Return the [X, Y] coordinate for the center point of the cell that contains the specified text.  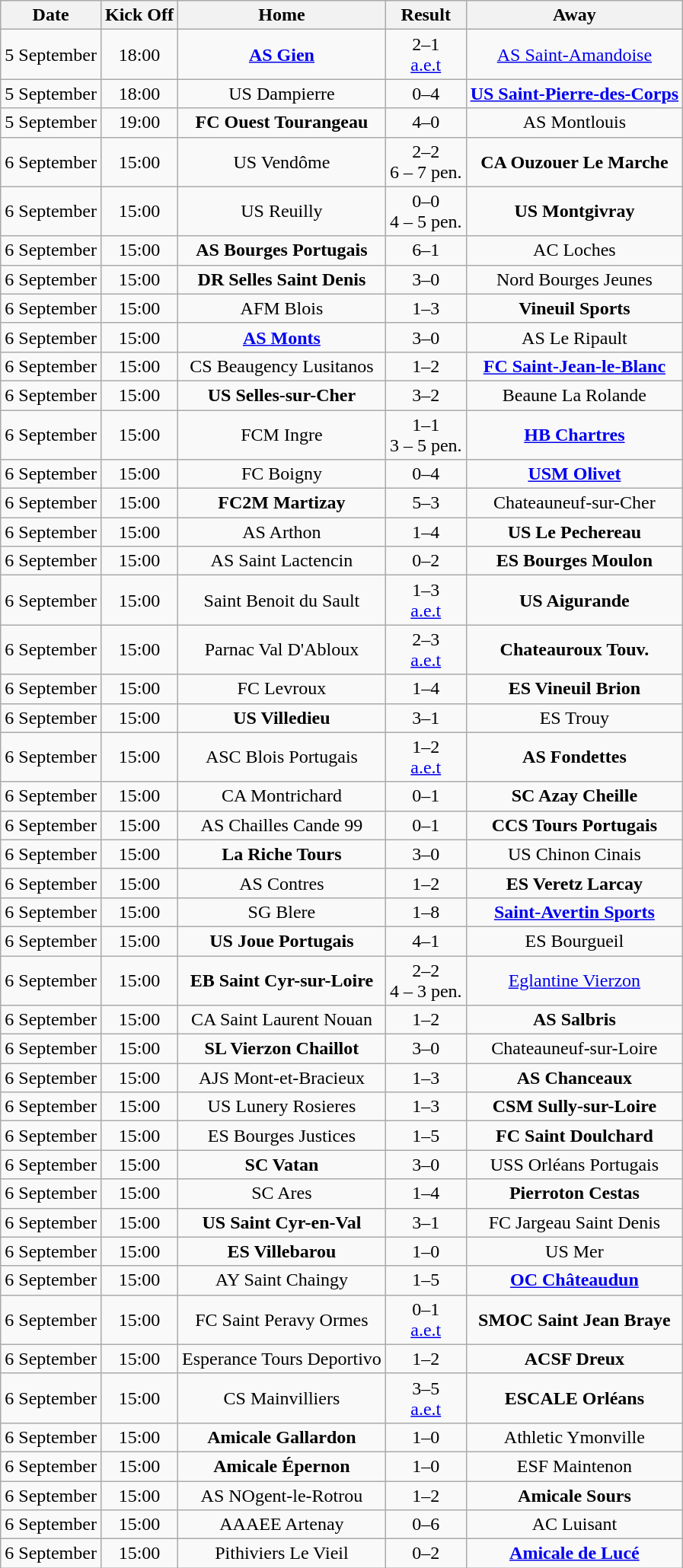
ES Bourgueil [574, 941]
6–1 [426, 250]
1–2 a.e.t [426, 757]
USS Orléans Portugais [574, 1165]
US Villedieu [282, 718]
2–3 a.e.t [426, 650]
Athletic Ymonville [574, 1437]
ES Vineuil Brion [574, 689]
US Mer [574, 1251]
Esperance Tours Deportivo [282, 1359]
US Montgivray [574, 212]
SC Vatan [282, 1165]
FC Saint Peravy Ormes [282, 1320]
FCM Ingre [282, 434]
Amicale Épernon [282, 1466]
CS Mainvilliers [282, 1397]
US Selles-sur-Cher [282, 395]
ESF Maintenon [574, 1466]
SC Ares [282, 1194]
ES Bourges Justices [282, 1136]
1–8 [426, 912]
EB Saint Cyr-sur-Loire [282, 980]
AS Arthon [282, 532]
AY Saint Chaingy [282, 1280]
DR Selles Saint Denis [282, 279]
0–1 a.e.t [426, 1320]
2–2 6 – 7 pen. [426, 161]
FC Saint Doulchard [574, 1136]
Pierroton Cestas [574, 1194]
Kick Off [139, 15]
AS Chanceaux [574, 1078]
Result [426, 15]
Home [282, 15]
AS Montlouis [574, 123]
Away [574, 15]
AS Fondettes [574, 757]
Amicale de Lucé [574, 1554]
ES Veretz Larcay [574, 883]
OC Châteaudun [574, 1280]
CA Ouzouer Le Marche [574, 161]
Eglantine Vierzon [574, 980]
3–2 [426, 395]
FC Jargeau Saint Denis [574, 1222]
ACSF Dreux [574, 1359]
Beaune La Rolande [574, 395]
La Riche Tours [282, 854]
FC2M Martizay [282, 503]
SL Vierzon Chaillot [282, 1049]
AS Chailles Cande 99 [282, 825]
US Le Pechereau [574, 532]
1–3 a.e.t [426, 600]
5–3 [426, 503]
AS Le Ripault [574, 337]
AS Saint-Amandoise [574, 55]
SC Azay Cheille [574, 796]
CS Beaugency Lusitanos [282, 366]
2–1 a.e.t [426, 55]
ES Villebarou [282, 1251]
US Saint-Pierre-des-Corps [574, 94]
FC Levroux [282, 689]
AS Salbris [574, 1020]
AS Bourges Portugais [282, 250]
US Dampierre [282, 94]
US Saint Cyr-en-Val [282, 1222]
ES Bourges Moulon [574, 561]
4–0 [426, 123]
ESCALE Orléans [574, 1397]
SMOC Saint Jean Braye [574, 1320]
FC Ouest Tourangeau [282, 123]
Chateauneuf-sur-Cher [574, 503]
Pithiviers Le Vieil [282, 1554]
1–1 3 – 5 pen. [426, 434]
19:00 [139, 123]
AS Contres [282, 883]
2–2 4 – 3 pen. [426, 980]
Chateauneuf-sur-Loire [574, 1049]
0–6 [426, 1525]
Chateauroux Touv. [574, 650]
HB Chartres [574, 434]
Vineuil Sports [574, 308]
ES Trouy [574, 718]
AS Saint Lactencin [282, 561]
SG Blere [282, 912]
CA Montrichard [282, 796]
AAAEE Artenay [282, 1525]
AS NOgent-le-Rotrou [282, 1496]
US Lunery Rosieres [282, 1107]
AC Loches [574, 250]
Nord Bourges Jeunes [574, 279]
3–5 a.e.t [426, 1397]
CA Saint Laurent Nouan [282, 1020]
CCS Tours Portugais [574, 825]
US Aigurande [574, 600]
FC Boigny [282, 474]
Saint Benoit du Sault [282, 600]
Date [51, 15]
AJS Mont-et-Bracieux [282, 1078]
US Vendôme [282, 161]
4–1 [426, 941]
US Joue Portugais [282, 941]
US Reuilly [282, 212]
Saint-Avertin Sports [574, 912]
ASC Blois Portugais [282, 757]
AS Gien [282, 55]
AC Luisant [574, 1525]
US Chinon Cinais [574, 854]
USM Olivet [574, 474]
AFM Blois [282, 308]
Amicale Gallardon [282, 1437]
Amicale Sours [574, 1496]
AS Monts [282, 337]
CSM Sully-sur-Loire [574, 1107]
FC Saint-Jean-le-Blanc [574, 366]
0–0 4 – 5 pen. [426, 212]
Parnac Val D'Abloux [282, 650]
